Return (X, Y) of the center of cell containing provided text 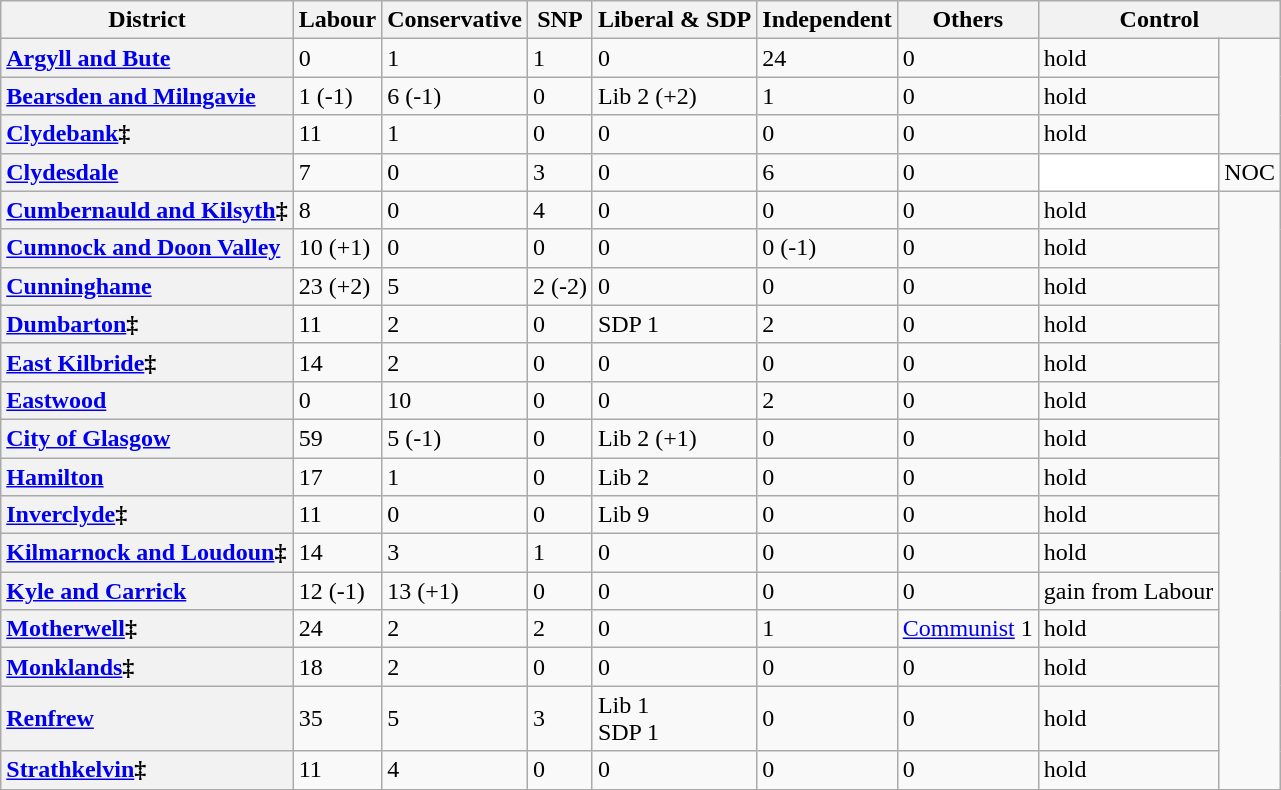
Hamilton (147, 477)
Monklands‡ (147, 667)
Cumbernauld and Kilsyth‡ (147, 210)
Conservative (455, 20)
10 (455, 400)
East Kilbride‡ (147, 362)
District (147, 20)
Dumbarton‡ (147, 324)
SDP 1 (674, 324)
Independent (827, 20)
Cumnock and Doon Valley (147, 248)
Kyle and Carrick (147, 591)
City of Glasgow (147, 438)
gain from Labour (1128, 591)
17 (337, 477)
1 (-1) (337, 96)
Kilmarnock and Loudoun‡ (147, 553)
Control (1159, 20)
23 (+2) (337, 286)
Clydesdale (147, 172)
6 (-1) (455, 96)
12 (-1) (337, 591)
2 (-2) (560, 286)
Motherwell‡ (147, 629)
18 (337, 667)
5 (-1) (455, 438)
8 (337, 210)
Inverclyde‡ (147, 515)
Others (968, 20)
Communist 1 (968, 629)
Lib 2 (674, 477)
Renfrew (147, 718)
Lib 2 (+2) (674, 96)
Bearsden and Milngavie (147, 96)
Argyll and Bute (147, 58)
Eastwood (147, 400)
7 (337, 172)
6 (827, 172)
Lib 2 (+1) (674, 438)
Cunninghame (147, 286)
Strathkelvin‡ (147, 770)
13 (+1) (455, 591)
35 (337, 718)
59 (337, 438)
NOC (1250, 172)
SNP (560, 20)
10 (+1) (337, 248)
0 (-1) (827, 248)
Liberal & SDP (674, 20)
Labour (337, 20)
Lib 9 (674, 515)
Lib 1SDP 1 (674, 718)
Clydebank‡ (147, 134)
